Search for the cell housing the specified text and yield its (X, Y) center coordinate. 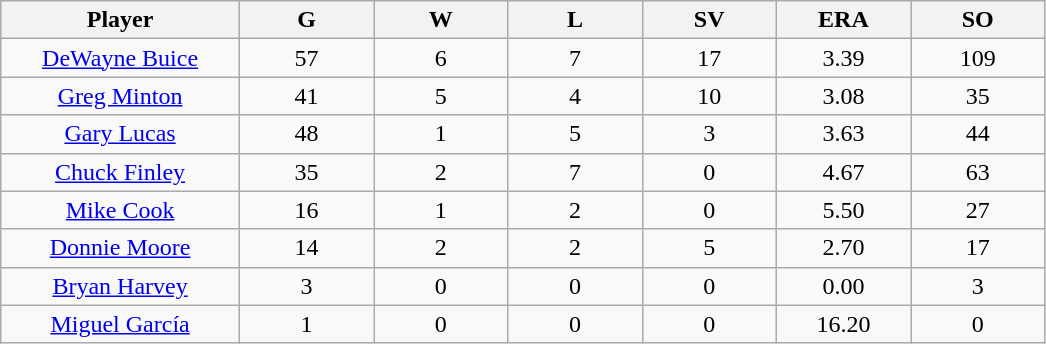
57 (306, 58)
G (306, 20)
Miguel García (120, 324)
16 (306, 210)
3.39 (843, 58)
3.63 (843, 134)
Mike Cook (120, 210)
3.08 (843, 96)
ERA (843, 20)
6 (441, 58)
16.20 (843, 324)
10 (709, 96)
Greg Minton (120, 96)
Donnie Moore (120, 248)
Player (120, 20)
41 (306, 96)
2.70 (843, 248)
14 (306, 248)
0.00 (843, 286)
4.67 (843, 172)
Bryan Harvey (120, 286)
63 (978, 172)
SO (978, 20)
Chuck Finley (120, 172)
44 (978, 134)
SV (709, 20)
27 (978, 210)
5.50 (843, 210)
4 (575, 96)
W (441, 20)
L (575, 20)
109 (978, 58)
Gary Lucas (120, 134)
DeWayne Buice (120, 58)
48 (306, 134)
